Determine the [X, Y] coordinate at the center of the cell enclosing the given text.  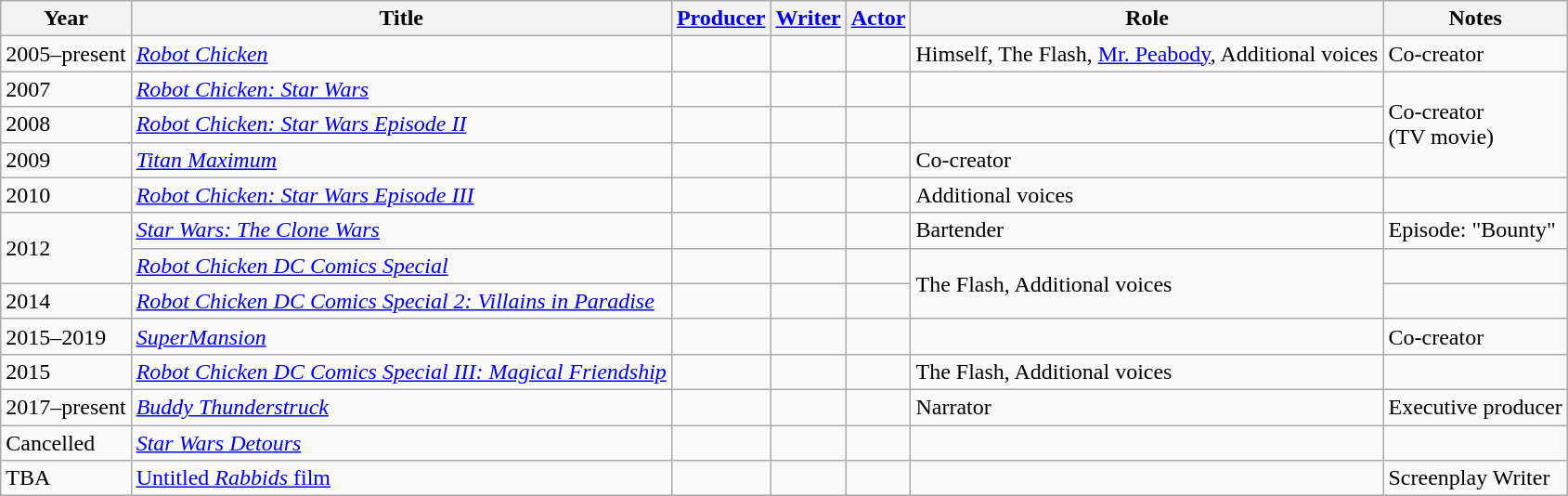
2007 [66, 89]
Episode: "Bounty" [1475, 230]
2017–present [66, 407]
Robot Chicken DC Comics Special 2: Villains in Paradise [401, 301]
Year [66, 19]
Himself, The Flash, Mr. Peabody, Additional voices [1147, 54]
Buddy Thunderstruck [401, 407]
Robot Chicken: Star Wars Episode II [401, 124]
Titan Maximum [401, 160]
Executive producer [1475, 407]
Untitled Rabbids film [401, 478]
Writer [808, 19]
Robot Chicken: Star Wars Episode III [401, 195]
2015–2019 [66, 336]
2009 [66, 160]
SuperMansion [401, 336]
Notes [1475, 19]
Producer [720, 19]
Role [1147, 19]
Robot Chicken DC Comics Special [401, 266]
Robot Chicken DC Comics Special III: Magical Friendship [401, 372]
Bartender [1147, 230]
2005–present [66, 54]
2008 [66, 124]
TBA [66, 478]
Actor [878, 19]
Robot Chicken: Star Wars [401, 89]
Star Wars Detours [401, 443]
2015 [66, 372]
Narrator [1147, 407]
Cancelled [66, 443]
Co-creator(TV movie) [1475, 124]
Star Wars: The Clone Wars [401, 230]
Additional voices [1147, 195]
2010 [66, 195]
Screenplay Writer [1475, 478]
Robot Chicken [401, 54]
2012 [66, 248]
2014 [66, 301]
Title [401, 19]
